Scan for the cell matching the given text and deliver its [X, Y] coordinate at center. 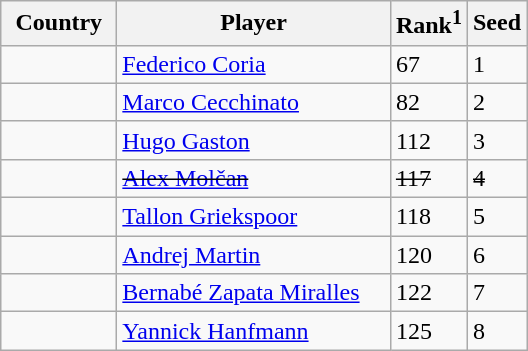
117 [428, 178]
112 [428, 140]
4 [496, 178]
2 [496, 102]
Seed [496, 24]
67 [428, 64]
122 [428, 293]
Player [254, 24]
Tallon Griekspoor [254, 217]
Bernabé Zapata Miralles [254, 293]
118 [428, 217]
120 [428, 255]
Yannick Hanfmann [254, 331]
8 [496, 331]
Hugo Gaston [254, 140]
1 [496, 64]
125 [428, 331]
Andrej Martin [254, 255]
Rank1 [428, 24]
3 [496, 140]
5 [496, 217]
Alex Molčan [254, 178]
7 [496, 293]
Federico Coria [254, 64]
82 [428, 102]
6 [496, 255]
Country [59, 24]
Marco Cecchinato [254, 102]
